Output the [x, y] coordinate of the center of the cell containing the given text.  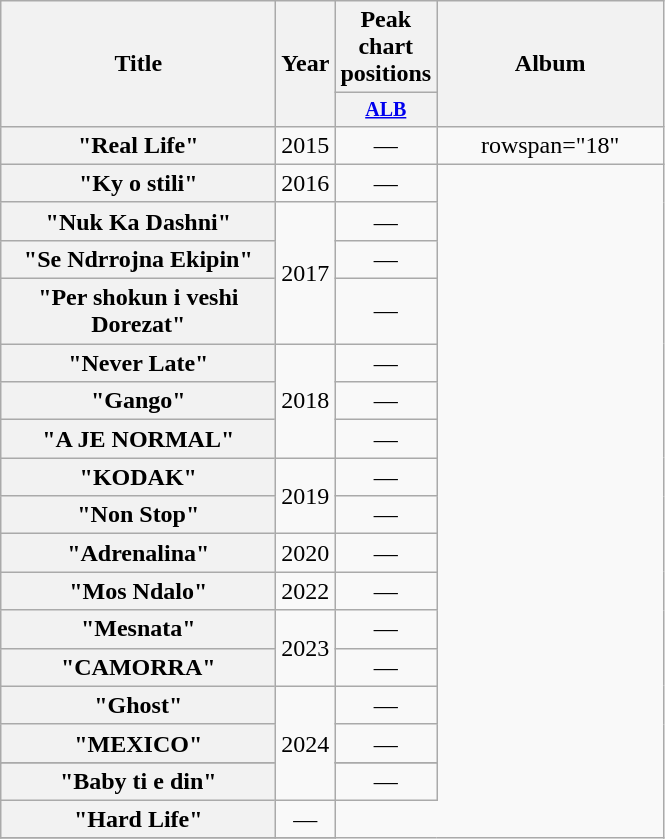
2023 [306, 648]
Album [550, 64]
"Mesnata" [138, 629]
Title [138, 64]
"A JE NORMAL" [138, 439]
2019 [306, 496]
2018 [306, 401]
"Adrenalina" [138, 553]
"Gango" [138, 401]
rowspan="18" [550, 145]
Peak chart positions [386, 47]
2016 [306, 183]
Year [306, 64]
ALB [386, 110]
2017 [306, 272]
"Ghost" [138, 705]
"KODAK" [138, 477]
"Real Life" [138, 145]
"CAMORRA" [138, 667]
"Ky o stili" [138, 183]
2015 [306, 145]
"Nuk Ka Dashni" [138, 221]
"Never Late" [138, 363]
"Hard Life" [138, 819]
"Se Ndrrojna Ekipin" [138, 259]
2024 [306, 743]
"Mos Ndalo" [138, 591]
2020 [306, 553]
"Non Stop" [138, 515]
"Baby ti e din" [138, 781]
"MEXICO" [138, 743]
2022 [306, 591]
"Per shokun i veshi Dorezat" [138, 312]
